Find where the given text appears and provide that cell's center as [X, Y] coordinate. 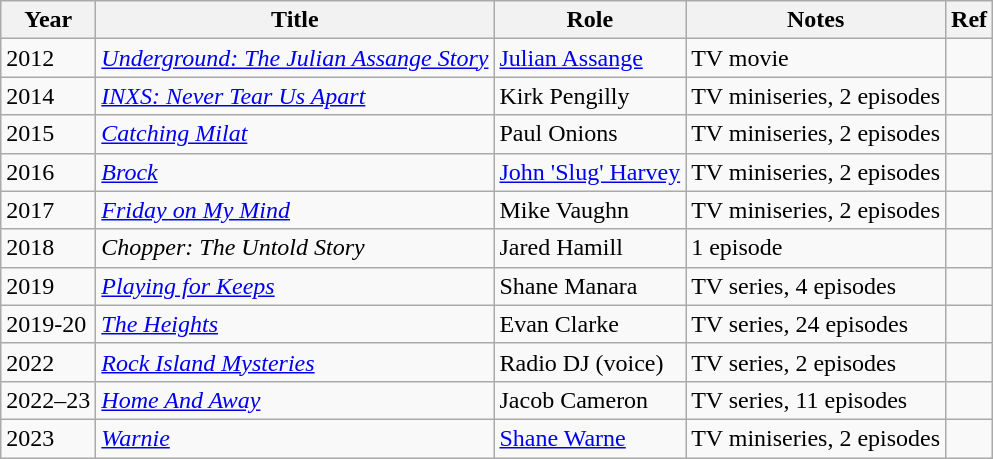
Ref [970, 20]
Mike Vaughn [590, 210]
2016 [48, 172]
Home And Away [295, 400]
Jared Hamill [590, 248]
2022–23 [48, 400]
Underground: The Julian Assange Story [295, 58]
Evan Clarke [590, 324]
TV series, 2 episodes [816, 362]
2018 [48, 248]
Brock [295, 172]
2017 [48, 210]
Warnie [295, 438]
Title [295, 20]
TV series, 4 episodes [816, 286]
TV series, 24 episodes [816, 324]
Friday on My Mind [295, 210]
Shane Warne [590, 438]
Rock Island Mysteries [295, 362]
Shane Manara [590, 286]
2014 [48, 96]
2023 [48, 438]
John 'Slug' Harvey [590, 172]
Role [590, 20]
2012 [48, 58]
2022 [48, 362]
Jacob Cameron [590, 400]
Paul Onions [590, 134]
Year [48, 20]
Radio DJ (voice) [590, 362]
Julian Assange [590, 58]
TV movie [816, 58]
Kirk Pengilly [590, 96]
Catching Milat [295, 134]
1 episode [816, 248]
2019 [48, 286]
2015 [48, 134]
The Heights [295, 324]
Notes [816, 20]
Chopper: The Untold Story [295, 248]
INXS: Never Tear Us Apart [295, 96]
TV series, 11 episodes [816, 400]
2019-20 [48, 324]
Playing for Keeps [295, 286]
